Detect which cell encompasses the target text, then output its (X, Y) center coordinate. 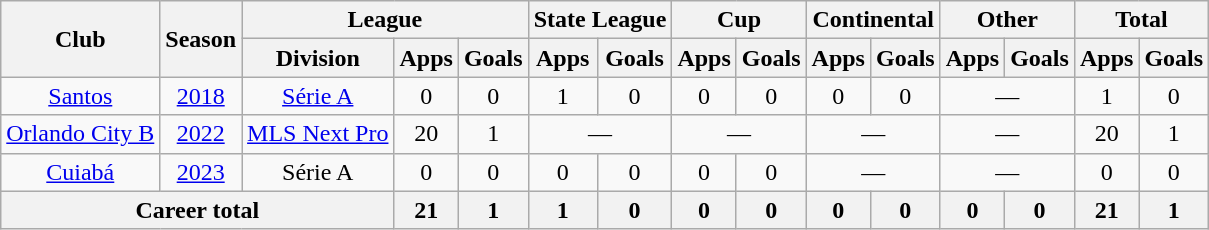
League (386, 20)
Cuiabá (80, 172)
Orlando City B (80, 134)
Santos (80, 96)
Career total (198, 210)
Season (201, 39)
Division (318, 58)
Continental (873, 20)
2022 (201, 134)
2023 (201, 172)
State League (600, 20)
MLS Next Pro (318, 134)
Cup (739, 20)
Total (1141, 20)
2018 (201, 96)
Club (80, 39)
Other (1007, 20)
